Determine the (X, Y) coordinate at the center of the cell enclosing the given text.  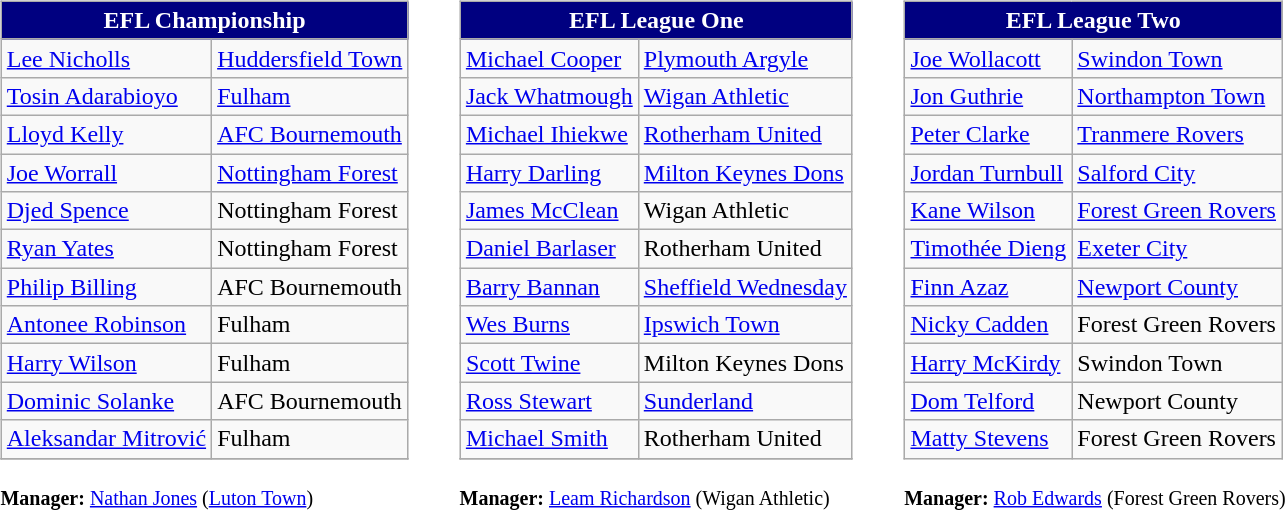
Joe Wollacott (988, 58)
Michael Smith (549, 439)
Scott Twine (549, 363)
EFL League Two (1094, 20)
Kane Wilson (988, 211)
Lloyd Kelly (106, 134)
Lee Nicholls (106, 58)
Matty Stevens (988, 439)
Jordan Turnbull (988, 173)
Salford City (1177, 173)
Ross Stewart (549, 401)
Sunderland (745, 401)
Peter Clarke (988, 134)
Aleksandar Mitrović (106, 439)
Tosin Adarabioyo (106, 96)
Michael Ihiekwe (549, 134)
Ipswich Town (745, 325)
Michael Cooper (549, 58)
Dom Telford (988, 401)
Dominic Solanke (106, 401)
Finn Azaz (988, 287)
EFL Championship (204, 20)
Jon Guthrie (988, 96)
Wes Burns (549, 325)
Tranmere Rovers (1177, 134)
Joe Worrall (106, 173)
EFL League One (656, 20)
Ryan Yates (106, 249)
Nicky Cadden (988, 325)
Antonee Robinson (106, 325)
Northampton Town (1177, 96)
Jack Whatmough (549, 96)
Harry McKirdy (988, 363)
Philip Billing (106, 287)
Djed Spence (106, 211)
Huddersfield Town (310, 58)
Daniel Barlaser (549, 249)
James McClean (549, 211)
Barry Bannan (549, 287)
Harry Darling (549, 173)
Exeter City (1177, 249)
Timothée Dieng (988, 249)
Harry Wilson (106, 363)
Plymouth Argyle (745, 58)
Sheffield Wednesday (745, 287)
